Provide the (X, Y) coordinate of the cell's center where the given text is located.  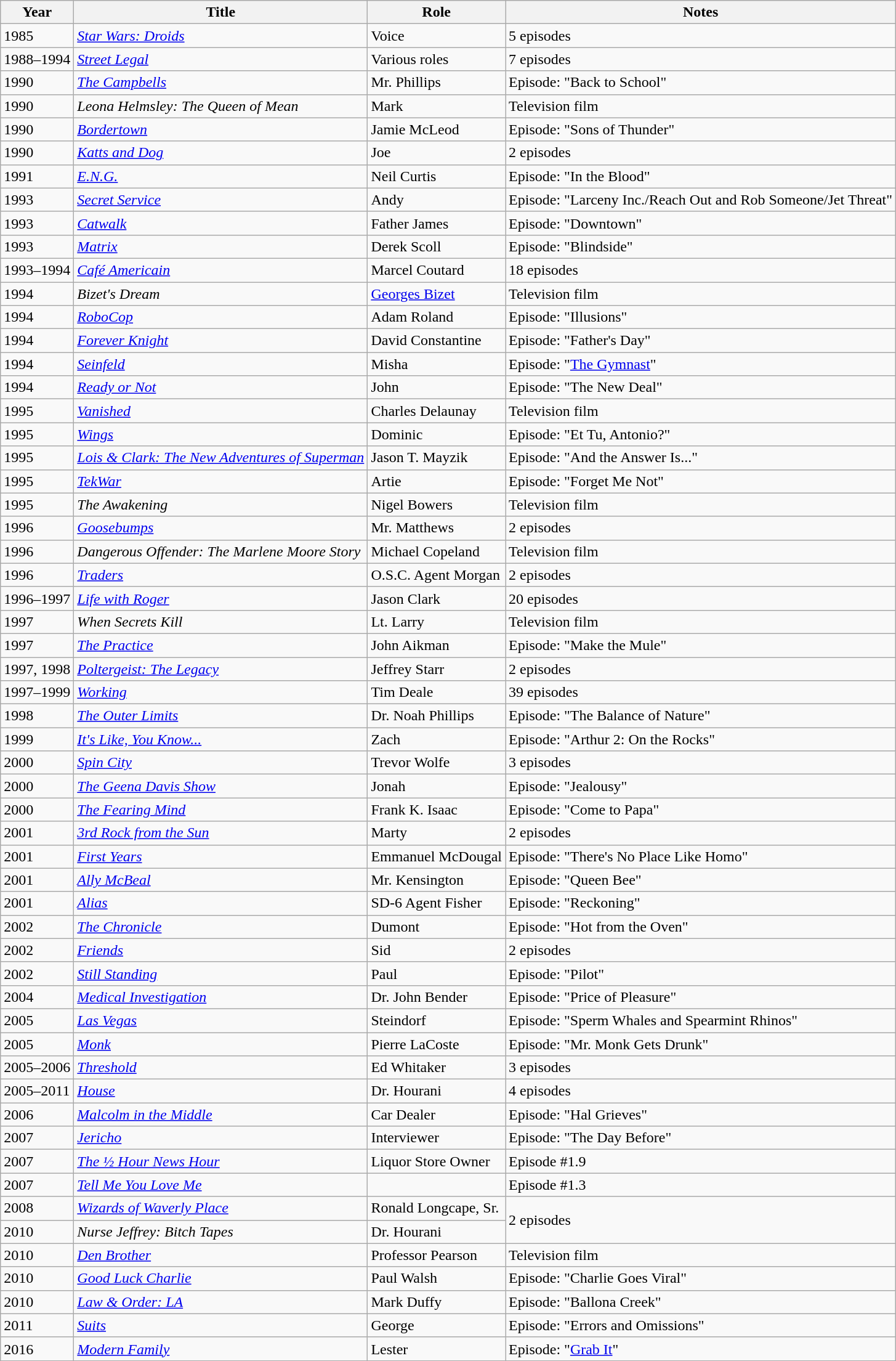
Café Americain (220, 270)
Pierre LaCoste (437, 1044)
Episode: "The New Deal" (701, 388)
1996–1997 (37, 598)
2011 (37, 1325)
Lt. Larry (437, 622)
Lester (437, 1349)
Various roles (437, 59)
Notes (701, 12)
Episode: "Come to Papa" (701, 810)
Threshold (220, 1068)
Misha (437, 364)
Nurse Jeffrey: Bitch Tapes (220, 1232)
Episode: "Queen Bee" (701, 880)
It's Like, You Know... (220, 739)
2005–2011 (37, 1091)
Dumont (437, 927)
Episode: "Make the Mule" (701, 645)
Episode: "Mr. Monk Gets Drunk" (701, 1044)
Jason Clark (437, 598)
4 episodes (701, 1091)
The Outer Limits (220, 716)
David Constantine (437, 341)
20 episodes (701, 598)
7 episodes (701, 59)
Goosebumps (220, 528)
Frank K. Isaac (437, 810)
John (437, 388)
Year (37, 12)
39 episodes (701, 693)
Professor Pearson (437, 1255)
Leona Helmsley: The Queen of Mean (220, 106)
Trevor Wolfe (437, 763)
Malcolm in the Middle (220, 1115)
Tell Me You Love Me (220, 1185)
Las Vegas (220, 1020)
Bordertown (220, 129)
Charles Delaunay (437, 411)
Sid (437, 950)
Episode: "Ballona Creek" (701, 1302)
Michael Copeland (437, 551)
Matrix (220, 246)
2016 (37, 1349)
Episode #1.9 (701, 1161)
Mark (437, 106)
The Awakening (220, 505)
Den Brother (220, 1255)
Tim Deale (437, 693)
First Years (220, 856)
Paul Walsh (437, 1278)
Role (437, 12)
Voice (437, 36)
Episode: "In the Blood" (701, 176)
Ed Whitaker (437, 1068)
Mr. Phillips (437, 83)
Episode: "Charlie Goes Viral" (701, 1278)
Episode: "Forget Me Not" (701, 481)
1993–1994 (37, 270)
The Campbells (220, 83)
Suits (220, 1325)
Episode: "There's No Place Like Homo" (701, 856)
Episode: "Errors and Omissions" (701, 1325)
George (437, 1325)
E.N.G. (220, 176)
1985 (37, 36)
Episode: "Et Tu, Antonio?" (701, 434)
Interviewer (437, 1138)
Episode: "Sperm Whales and Spearmint Rhinos" (701, 1020)
1998 (37, 716)
Ready or Not (220, 388)
Vanished (220, 411)
Dr. Noah Phillips (437, 716)
Episode: "The Gymnast" (701, 364)
Emmanuel McDougal (437, 856)
The Geena Davis Show (220, 786)
5 episodes (701, 36)
2005–2006 (37, 1068)
The ½ Hour News Hour (220, 1161)
When Secrets Kill (220, 622)
Episode: "Hot from the Oven" (701, 927)
Seinfeld (220, 364)
2008 (37, 1208)
Medical Investigation (220, 997)
Derek Scoll (437, 246)
Working (220, 693)
2004 (37, 997)
Georges Bizet (437, 294)
Episode: "Larceny Inc./Reach Out and Rob Someone/Jet Threat" (701, 200)
Jamie McLeod (437, 129)
Star Wars: Droids (220, 36)
Wings (220, 434)
Traders (220, 575)
1991 (37, 176)
1988–1994 (37, 59)
Episode: "Blindside" (701, 246)
1997, 1998 (37, 668)
Episode: "Sons of Thunder" (701, 129)
Good Luck Charlie (220, 1278)
Liquor Store Owner (437, 1161)
18 episodes (701, 270)
Jeffrey Starr (437, 668)
The Chronicle (220, 927)
Katts and Dog (220, 153)
Episode: "Downtown" (701, 223)
1997–1999 (37, 693)
Episode: "Grab It" (701, 1349)
SD-6 Agent Fisher (437, 903)
3rd Rock from the Sun (220, 833)
Episode: "The Balance of Nature" (701, 716)
Zach (437, 739)
Wizards of Waverly Place (220, 1208)
Friends (220, 950)
Episode: "Father's Day" (701, 341)
TekWar (220, 481)
Catwalk (220, 223)
Adam Roland (437, 317)
Dr. John Bender (437, 997)
Forever Knight (220, 341)
Artie (437, 481)
Father James (437, 223)
Marcel Coutard (437, 270)
Episode: "Illusions" (701, 317)
O.S.C. Agent Morgan (437, 575)
Mark Duffy (437, 1302)
Life with Roger (220, 598)
Poltergeist: The Legacy (220, 668)
Episode: "Jealousy" (701, 786)
Andy (437, 200)
Title (220, 12)
Secret Service (220, 200)
Jason T. Mayzik (437, 458)
Street Legal (220, 59)
Episode: "And the Answer Is..." (701, 458)
Still Standing (220, 973)
Modern Family (220, 1349)
Ally McBeal (220, 880)
Law & Order: LA (220, 1302)
1999 (37, 739)
Dominic (437, 434)
Episode #1.3 (701, 1185)
Mr. Kensington (437, 880)
Alias (220, 903)
Steindorf (437, 1020)
John Aikman (437, 645)
Neil Curtis (437, 176)
House (220, 1091)
Episode: "The Day Before" (701, 1138)
Nigel Bowers (437, 505)
Episode: "Hal Grieves" (701, 1115)
The Practice (220, 645)
Episode: "Arthur 2: On the Rocks" (701, 739)
Joe (437, 153)
Episode: "Back to School" (701, 83)
Monk (220, 1044)
Paul (437, 973)
Ronald Longcape, Sr. (437, 1208)
2006 (37, 1115)
Lois & Clark: The New Adventures of Superman (220, 458)
Episode: "Reckoning" (701, 903)
Jonah (437, 786)
Marty (437, 833)
Jericho (220, 1138)
Episode: "Pilot" (701, 973)
Episode: "Price of Pleasure" (701, 997)
The Fearing Mind (220, 810)
Bizet's Dream (220, 294)
Dangerous Offender: The Marlene Moore Story (220, 551)
RoboCop (220, 317)
Spin City (220, 763)
Car Dealer (437, 1115)
Mr. Matthews (437, 528)
